Search for the cell housing the specified text and yield its (X, Y) center coordinate. 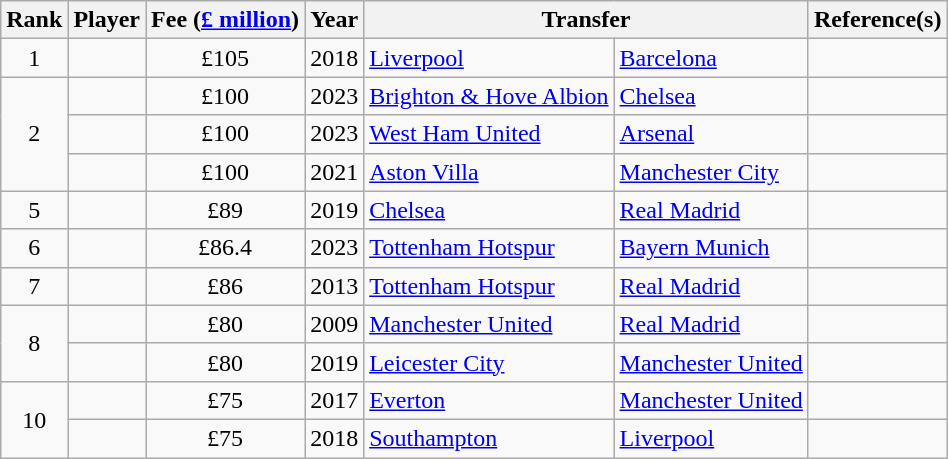
Arsenal (711, 134)
Barcelona (711, 58)
Bayern Munich (711, 248)
£105 (226, 58)
Reference(s) (878, 20)
Fee (£ million) (226, 20)
Everton (489, 400)
Leicester City (489, 362)
8 (34, 343)
Transfer (586, 20)
2017 (334, 400)
Year (334, 20)
West Ham United (489, 134)
£86 (226, 286)
Brighton & Hove Albion (489, 96)
6 (34, 248)
Southampton (489, 438)
2009 (334, 324)
7 (34, 286)
£86.4 (226, 248)
Player (107, 20)
2 (34, 134)
2021 (334, 172)
1 (34, 58)
£89 (226, 210)
Manchester City (711, 172)
10 (34, 419)
5 (34, 210)
Rank (34, 20)
2013 (334, 286)
Aston Villa (489, 172)
